Determine the (x, y) coordinate at the center of the cell enclosing the given text.  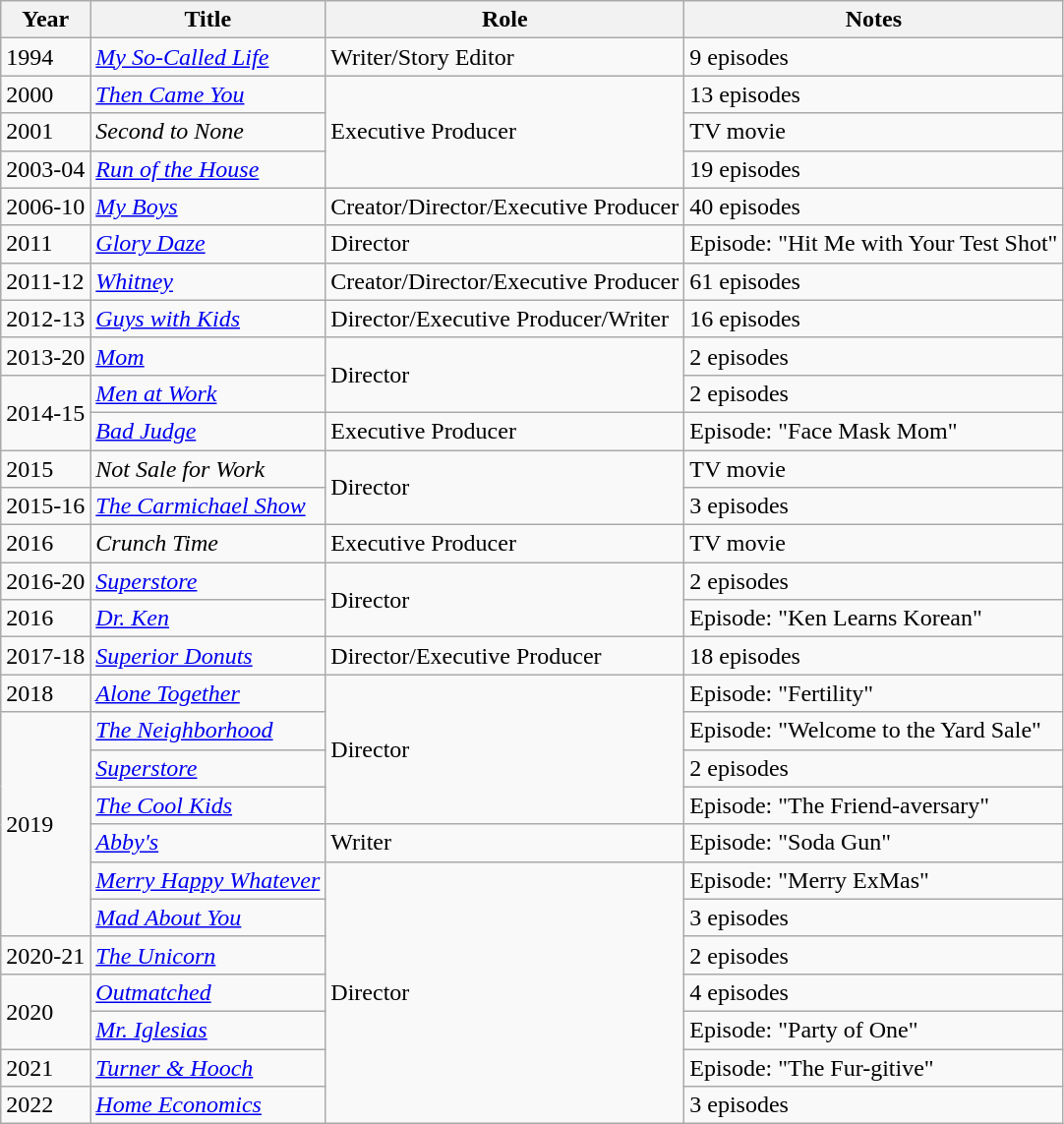
13 episodes (873, 94)
2015 (45, 469)
The Cool Kids (208, 805)
2018 (45, 693)
9 episodes (873, 57)
Guys with Kids (208, 319)
61 episodes (873, 281)
Episode: "Merry ExMas" (873, 880)
2012-13 (45, 319)
Dr. Ken (208, 619)
My Boys (208, 207)
The Neighborhood (208, 731)
Episode: "Soda Gun" (873, 843)
2022 (45, 1105)
Men at Work (208, 393)
Mad About You (208, 917)
2020 (45, 1011)
Merry Happy Whatever (208, 880)
Not Sale for Work (208, 469)
2011 (45, 244)
2019 (45, 824)
Run of the House (208, 169)
Home Economics (208, 1105)
Mom (208, 356)
4 episodes (873, 992)
The Carmichael Show (208, 506)
18 episodes (873, 656)
Mr. Iglesias (208, 1030)
40 episodes (873, 207)
2000 (45, 94)
Outmatched (208, 992)
Writer/Story Editor (505, 57)
Episode: "Party of One" (873, 1030)
Then Came You (208, 94)
2014-15 (45, 412)
Glory Daze (208, 244)
2016-20 (45, 581)
Director/Executive Producer (505, 656)
Whitney (208, 281)
2017-18 (45, 656)
2020-21 (45, 955)
19 episodes (873, 169)
Episode: "Hit Me with Your Test Shot" (873, 244)
Crunch Time (208, 544)
Abby's (208, 843)
1994 (45, 57)
Episode: "The Friend-aversary" (873, 805)
2011-12 (45, 281)
Turner & Hooch (208, 1067)
Episode: "The Fur-gitive" (873, 1067)
Alone Together (208, 693)
Episode: "Fertility" (873, 693)
2006-10 (45, 207)
Notes (873, 20)
Second to None (208, 132)
Year (45, 20)
2015-16 (45, 506)
16 episodes (873, 319)
Role (505, 20)
Episode: "Face Mask Mom" (873, 431)
2001 (45, 132)
Bad Judge (208, 431)
Episode: "Ken Learns Korean" (873, 619)
Title (208, 20)
Superior Donuts (208, 656)
My So-Called Life (208, 57)
2021 (45, 1067)
Director/Executive Producer/Writer (505, 319)
2003-04 (45, 169)
Writer (505, 843)
Episode: "Welcome to the Yard Sale" (873, 731)
The Unicorn (208, 955)
2013-20 (45, 356)
